Pinpoint the cell where the given text exists, returning its [x, y] midpoint coordinate. 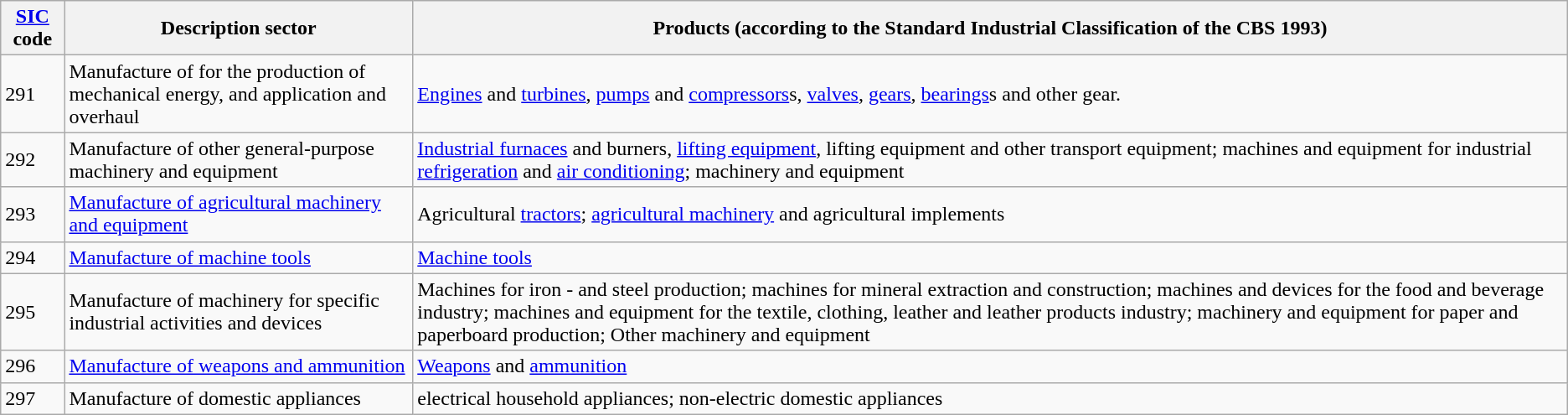
Engines and turbines, pumps and compressorss, valves, gears, bearingss and other gear. [990, 94]
295 [33, 312]
293 [33, 215]
Manufacture of weapons and ammunition [239, 366]
Manufacture of agricultural machinery and equipment [239, 215]
Description sector [239, 29]
Manufacture of domestic appliances [239, 398]
297 [33, 398]
Manufacture of machine tools [239, 257]
Manufacture of machinery for specific industrial activities and devices [239, 312]
292 [33, 159]
electrical household appliances; non-electric domestic appliances [990, 398]
Products (according to the Standard Industrial Classification of the CBS 1993) [990, 29]
SIC code [33, 29]
291 [33, 94]
Manufacture of other general-purpose machinery and equipment [239, 159]
Agricultural tractors; agricultural machinery and agricultural implements [990, 215]
296 [33, 366]
Weapons and ammunition [990, 366]
294 [33, 257]
Manufacture of for the production of mechanical energy, and application and overhaul [239, 94]
Machine tools [990, 257]
